Find where the given text appears and provide that cell's center as [x, y] coordinate. 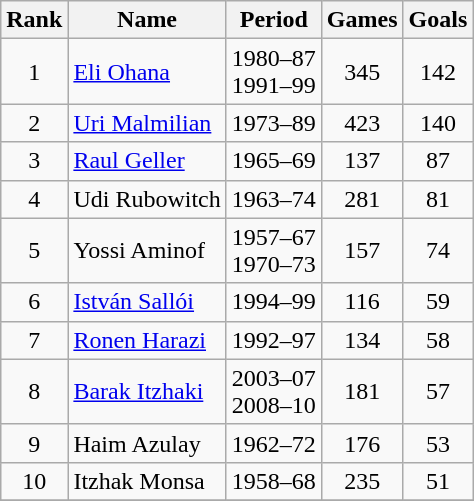
281 [362, 199]
57 [438, 392]
Udi Rubowitch [147, 199]
Rank [34, 20]
1965–69 [274, 161]
116 [362, 302]
Raul Geller [147, 161]
8 [34, 392]
81 [438, 199]
51 [438, 481]
142 [438, 72]
Name [147, 20]
Ronen Harazi [147, 340]
134 [362, 340]
1980–871991–99 [274, 72]
181 [362, 392]
Uri Malmilian [147, 123]
2 [34, 123]
2003–072008–10 [274, 392]
87 [438, 161]
6 [34, 302]
1992–97 [274, 340]
Haim Azulay [147, 443]
10 [34, 481]
235 [362, 481]
157 [362, 250]
Eli Ohana [147, 72]
9 [34, 443]
1963–74 [274, 199]
345 [362, 72]
53 [438, 443]
58 [438, 340]
1958–68 [274, 481]
140 [438, 123]
1962–72 [274, 443]
Period [274, 20]
137 [362, 161]
1 [34, 72]
Barak Itzhaki [147, 392]
59 [438, 302]
4 [34, 199]
Yossi Aminof [147, 250]
7 [34, 340]
74 [438, 250]
István Sallói [147, 302]
5 [34, 250]
1973–89 [274, 123]
3 [34, 161]
Games [362, 20]
176 [362, 443]
Itzhak Monsa [147, 481]
Goals [438, 20]
1994–99 [274, 302]
1957–671970–73 [274, 250]
423 [362, 123]
